Scan for the cell matching the given text and deliver its (x, y) coordinate at center. 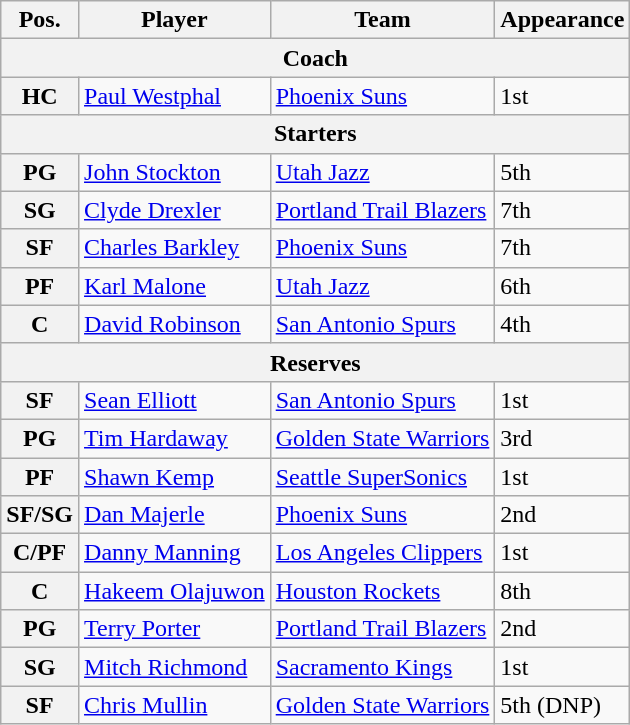
8th (562, 591)
Pos. (40, 20)
Hakeem Olajuwon (175, 591)
Danny Manning (175, 553)
David Robinson (175, 324)
Clyde Drexler (175, 210)
Charles Barkley (175, 248)
Mitch Richmond (175, 667)
SF/SG (40, 515)
Appearance (562, 20)
Seattle SuperSonics (382, 477)
Dan Majerle (175, 515)
Terry Porter (175, 629)
Tim Hardaway (175, 438)
Player (175, 20)
Coach (316, 58)
Houston Rockets (382, 591)
5th (DNP) (562, 705)
4th (562, 324)
Sacramento Kings (382, 667)
5th (562, 172)
Karl Malone (175, 286)
3rd (562, 438)
Chris Mullin (175, 705)
Team (382, 20)
6th (562, 286)
Sean Elliott (175, 400)
Starters (316, 134)
John Stockton (175, 172)
C/PF (40, 553)
HC (40, 96)
Paul Westphal (175, 96)
Shawn Kemp (175, 477)
Los Angeles Clippers (382, 553)
Reserves (316, 362)
